Provide the [x, y] coordinate of the cell's center where the given text is located.  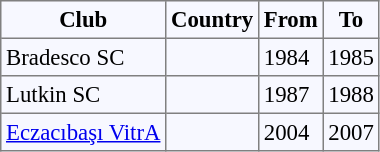
2007 [351, 132]
1985 [351, 57]
Country [212, 20]
1988 [351, 95]
To [351, 20]
1984 [290, 57]
2004 [290, 132]
Bradesco SC [84, 57]
Lutkin SC [84, 95]
1987 [290, 95]
From [290, 20]
Club [84, 20]
Eczacıbaşı VitrA [84, 132]
